From the cell containing the given text, extract its center point as [x, y] coordinate. 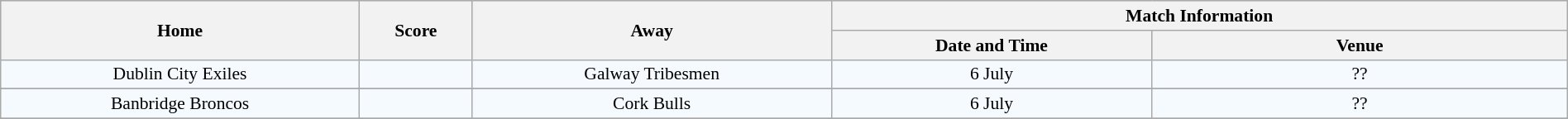
Match Information [1199, 16]
Date and Time [992, 45]
Banbridge Broncos [180, 104]
Venue [1360, 45]
Dublin City Exiles [180, 74]
Cork Bulls [652, 104]
Galway Tribesmen [652, 74]
Score [415, 30]
Away [652, 30]
Home [180, 30]
